Locate the cell with the specified text and output its (x, y) center coordinate. 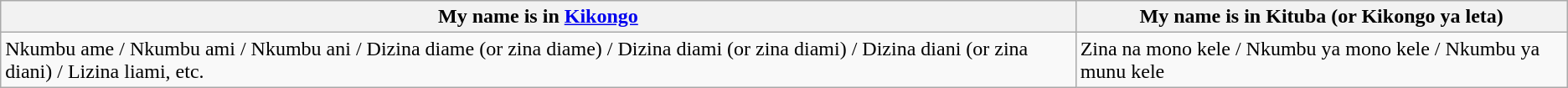
My name is in Kituba (or Kikongo ya leta) (1322, 17)
Zina na mono kele / Nkumbu ya mono kele / Nkumbu ya munu kele (1322, 60)
My name is in Kikongo (538, 17)
